Return the [x, y] coordinate for the center point of the cell that contains the specified text.  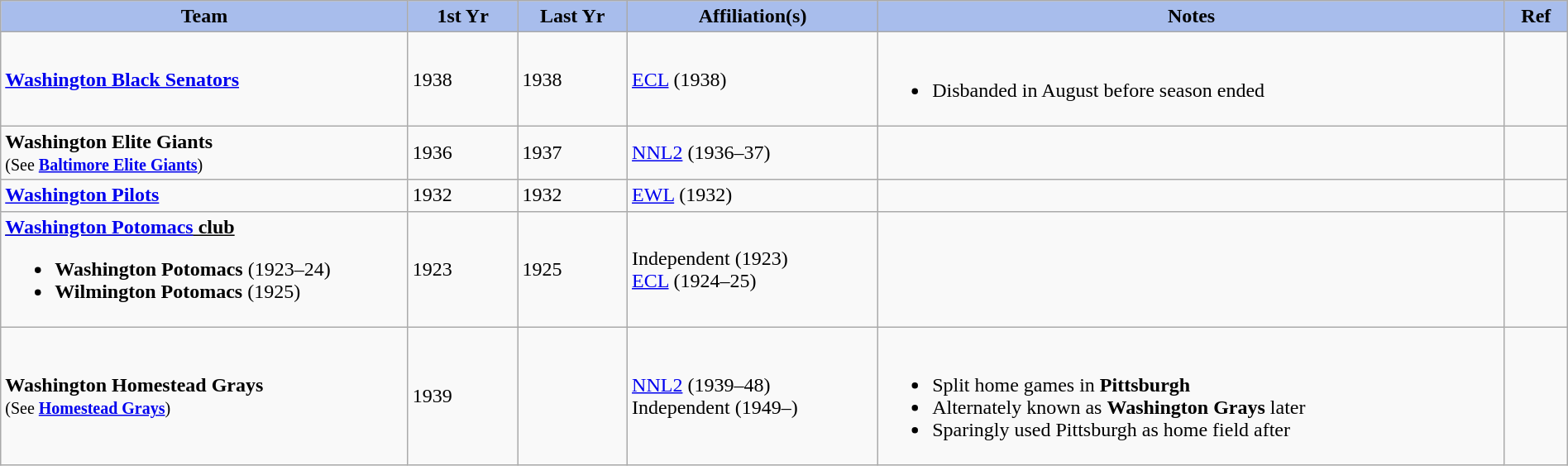
1936 [463, 152]
Affiliation(s) [753, 17]
Washington Potomacs clubWashington Potomacs (1923–24)Wilmington Potomacs (1925) [205, 269]
Washington Pilots [205, 195]
Washington Elite Giants(See Baltimore Elite Giants) [205, 152]
1925 [572, 269]
Washington Black Senators [205, 79]
Independent (1923)ECL (1924–25) [753, 269]
1st Yr [463, 17]
Ref [1536, 17]
Washington Homestead Grays(See Homestead Grays) [205, 396]
EWL (1932) [753, 195]
Disbanded in August before season ended [1192, 79]
NNL2 (1939–48)Independent (1949–) [753, 396]
Last Yr [572, 17]
1923 [463, 269]
ECL (1938) [753, 79]
Notes [1192, 17]
1937 [572, 152]
NNL2 (1936–37) [753, 152]
Team [205, 17]
Split home games in PittsburghAlternately known as Washington Grays laterSparingly used Pittsburgh as home field after [1192, 396]
1939 [463, 396]
